Determine the [X, Y] coordinate at the center of the cell enclosing the given text.  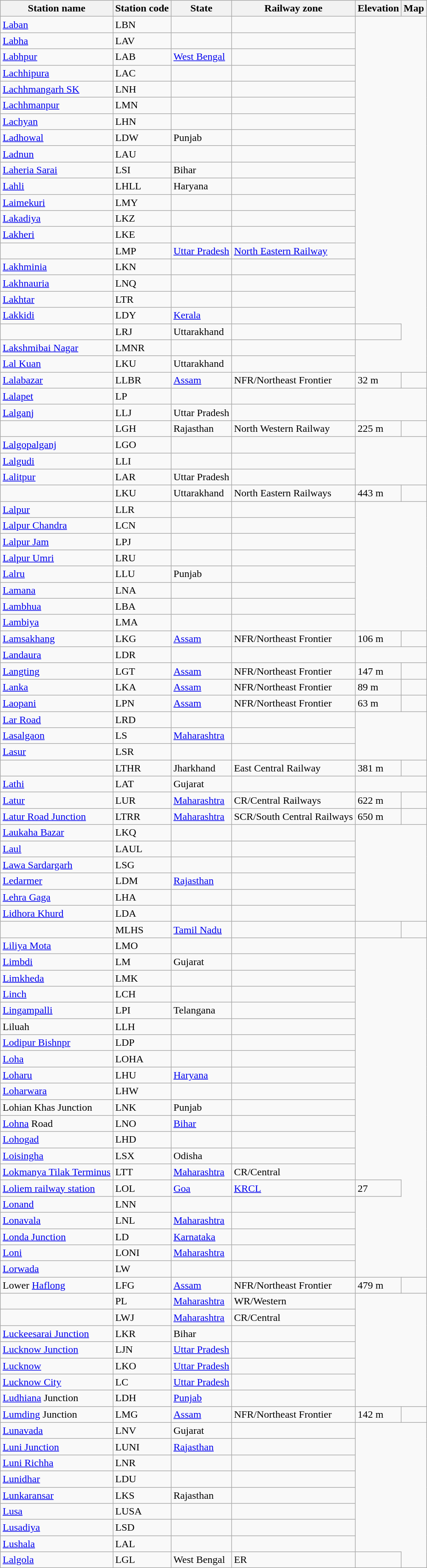
LGL [142, 1560]
Lower Haflong [57, 1285]
LUNI [142, 1447]
LP [142, 396]
Loliem railway station [57, 1188]
LAB [142, 57]
LONI [142, 1253]
Lucknow City [57, 1382]
Lalabazar [57, 380]
LDU [142, 1479]
North Western Railway [293, 428]
147 m [378, 671]
State [201, 8]
LS [142, 736]
LSR [142, 752]
Labha [57, 41]
Elevation [378, 8]
Lodipur Bishnpr [57, 1043]
Lasalgaon [57, 736]
Lasur [57, 752]
LMY [142, 203]
LNA [142, 590]
443 m [378, 493]
LNO [142, 1123]
LDW [142, 138]
LGO [142, 445]
Lumding Junction [57, 1414]
Lamana [57, 590]
381 m [378, 768]
LMP [142, 251]
LMK [142, 978]
63 m [378, 703]
LDR [142, 655]
LRD [142, 720]
Lakhnauria [57, 283]
Labhpur [57, 57]
Lanka [57, 687]
Lachhipura [57, 73]
LSG [142, 865]
LTT [142, 1172]
Karnataka [201, 1237]
LGH [142, 428]
Lalapet [57, 396]
LTHR [142, 768]
LDY [142, 315]
LPI [142, 1011]
LPN [142, 703]
LDM [142, 881]
PL [142, 1301]
Loha [57, 1059]
LAV [142, 41]
LLU [142, 574]
Lalru [57, 574]
Lambhua [57, 606]
LOHA [142, 1059]
SCR/South Central Railways [293, 816]
Liliya Mota [57, 946]
Lakheri [57, 235]
LKA [142, 687]
Lakkidi [57, 315]
Lushala [57, 1544]
Lunkaransar [57, 1495]
Lalgopalganj [57, 445]
LBN [142, 25]
ER [293, 1560]
LHN [142, 121]
Lonand [57, 1204]
32 m [378, 380]
Lalganj [57, 412]
Limkheda [57, 978]
Lalpur Jam [57, 542]
LOL [142, 1188]
LRU [142, 558]
LNV [142, 1430]
Loni [57, 1253]
LKN [142, 267]
LMO [142, 946]
LSD [142, 1528]
Lakshmibai Nagar [57, 348]
Latur [57, 800]
Loisingha [57, 1156]
LKQ [142, 833]
Londa Junction [57, 1237]
Lachhmangarh SK [57, 89]
LRJ [142, 332]
Lalgola [57, 1560]
Loharwara [57, 1091]
27 [378, 1188]
LHLL [142, 186]
Lusadiya [57, 1528]
Latur Road Junction [57, 816]
Lunavada [57, 1430]
Linch [57, 994]
North Eastern Railway [293, 251]
Lucknow Junction [57, 1350]
Lakadiya [57, 219]
LBA [142, 606]
LUSA [142, 1512]
KRCL [293, 1188]
LD [142, 1237]
LNQ [142, 283]
North Eastern Railways [293, 493]
Lohna Road [57, 1123]
Loharu [57, 1075]
Lawa Sardargarh [57, 865]
LNR [142, 1463]
142 m [378, 1414]
Ladnun [57, 154]
LJN [142, 1350]
Telangana [201, 1011]
LNL [142, 1220]
Lalpur Umri [57, 558]
LSI [142, 170]
LKE [142, 235]
LKR [142, 1334]
LCN [142, 526]
Lakhminia [57, 267]
LLI [142, 461]
LAR [142, 477]
CR/Central Railways [293, 800]
LSX [142, 1156]
Lahli [57, 186]
Laul [57, 849]
Map [414, 8]
LHU [142, 1075]
LDA [142, 913]
Langting [57, 671]
LLJ [142, 412]
LM [142, 962]
LHW [142, 1091]
Laimekuri [57, 203]
Lokmanya Tilak Terminus [57, 1172]
Kerala [201, 315]
Jharkhand [201, 768]
106 m [378, 639]
LLR [142, 510]
LWJ [142, 1317]
East Central Railway [293, 768]
Goa [201, 1188]
Lucknow [57, 1366]
Station name [57, 8]
Laban [57, 25]
Lehra Gaga [57, 897]
LAC [142, 73]
LAT [142, 784]
LGT [142, 671]
Lingampalli [57, 1011]
LLBR [142, 380]
Ludhiana Junction [57, 1398]
LLH [142, 1027]
LMNR [142, 348]
LFG [142, 1285]
LMA [142, 622]
LTRR [142, 816]
LTR [142, 299]
Lal Kuan [57, 364]
Liluah [57, 1027]
LAU [142, 154]
Railway zone [293, 8]
Lakhtar [57, 299]
LUR [142, 800]
Luni Junction [57, 1447]
Lalpur [57, 510]
LNK [142, 1107]
650 m [378, 816]
Limbdi [57, 962]
225 m [378, 428]
Laukaha Bazar [57, 833]
LNH [142, 89]
LAUL [142, 849]
LPJ [142, 542]
LKS [142, 1495]
LKO [142, 1366]
LHD [142, 1140]
Lunidhar [57, 1479]
Lidhora Khurd [57, 913]
LDP [142, 1043]
Ladhowal [57, 138]
MLHS [142, 929]
Lachhmanpur [57, 105]
Tamil Nadu [201, 929]
89 m [378, 687]
LMN [142, 105]
622 m [378, 800]
Luni Richha [57, 1463]
LMG [142, 1414]
Ledarmer [57, 881]
Station code [142, 8]
Lachyan [57, 121]
Laheria Sarai [57, 170]
LKZ [142, 219]
Luckeesarai Junction [57, 1334]
Lohogad [57, 1140]
LAL [142, 1544]
LDH [142, 1398]
Lorwada [57, 1269]
479 m [378, 1285]
Lathi [57, 784]
LNN [142, 1204]
Lar Road [57, 720]
Lamsakhang [57, 639]
Landaura [57, 655]
Odisha [201, 1156]
Lalpur Chandra [57, 526]
LW [142, 1269]
Lohian Khas Junction [57, 1107]
LKG [142, 639]
Lalgudi [57, 461]
WR/Western [293, 1301]
LHA [142, 897]
Lusa [57, 1512]
Lonavala [57, 1220]
LCH [142, 994]
Laopani [57, 703]
LC [142, 1382]
Lalitpur [57, 477]
Lambiya [57, 622]
